Extract the (x, y) coordinate from the center of the cell holding the provided text.  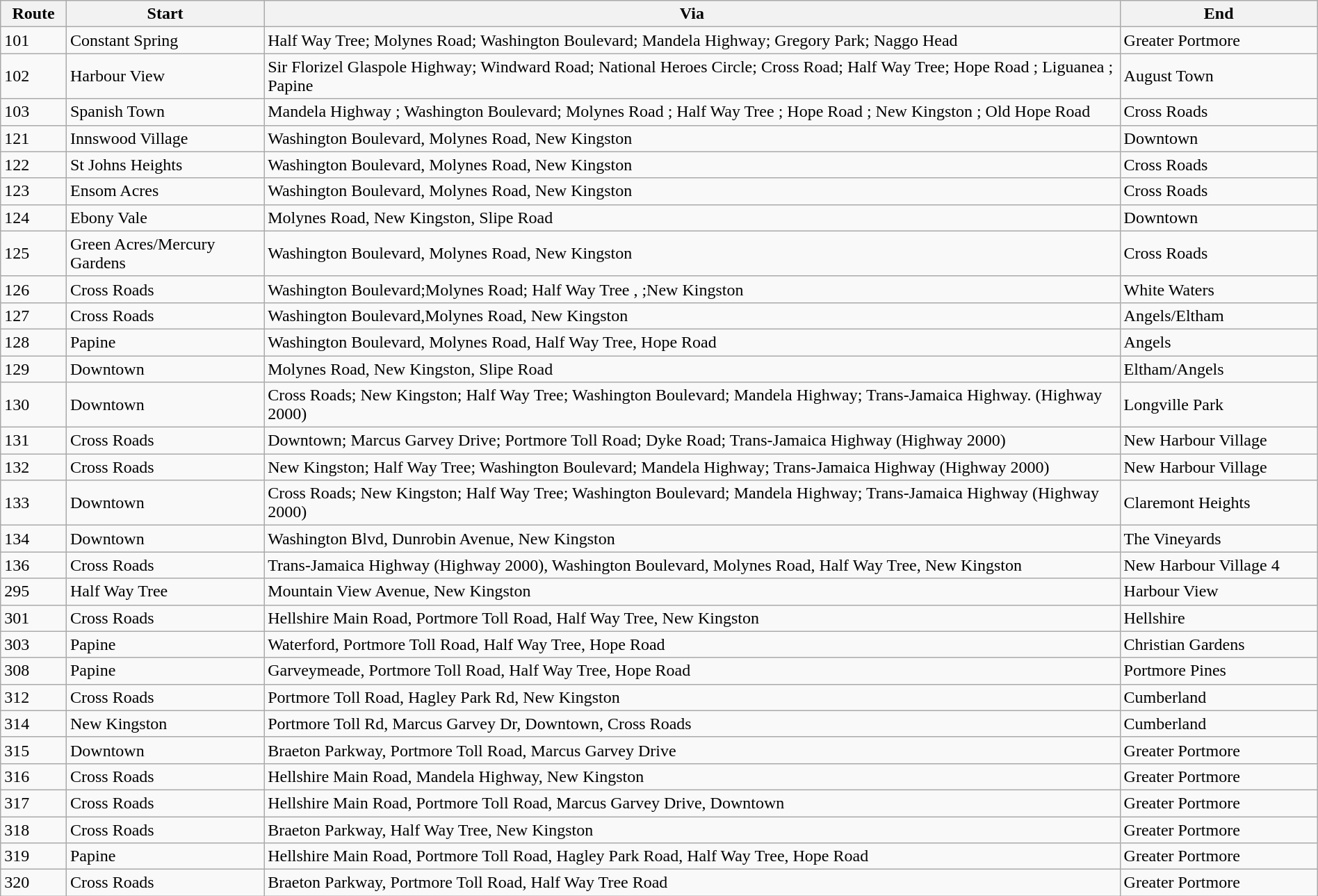
Garveymeade, Portmore Toll Road, Half Way Tree, Hope Road (692, 671)
102 (33, 76)
Innswood Village (165, 138)
131 (33, 441)
Green Acres/Mercury Gardens (165, 253)
Braeton Parkway, Portmore Toll Road, Half Way Tree Road (692, 883)
Christian Gardens (1219, 644)
125 (33, 253)
Waterford, Portmore Toll Road, Half Way Tree, Hope Road (692, 644)
121 (33, 138)
130 (33, 405)
Hellshire (1219, 618)
Washington Boulevard;Molynes Road; Half Way Tree , ;New Kingston (692, 289)
Angels/Eltham (1219, 316)
Trans-Jamaica Highway (Highway 2000), Washington Boulevard, Molynes Road, Half Way Tree, New Kingston (692, 565)
Hellshire Main Road, Portmore Toll Road, Hagley Park Road, Half Way Tree, Hope Road (692, 856)
Downtown; Marcus Garvey Drive; Portmore Toll Road; Dyke Road; Trans-Jamaica Highway (Highway 2000) (692, 441)
Hellshire Main Road, Mandela Highway, New Kingston (692, 776)
Angels (1219, 342)
303 (33, 644)
Half Way Tree (165, 592)
New Harbour Village 4 (1219, 565)
122 (33, 165)
Ebony Vale (165, 218)
312 (33, 697)
316 (33, 776)
Hellshire Main Road, Portmore Toll Road, Marcus Garvey Drive, Downtown (692, 803)
The Vineyards (1219, 539)
Constant Spring (165, 40)
318 (33, 829)
Via (692, 14)
124 (33, 218)
St Johns Heights (165, 165)
Longville Park (1219, 405)
Half Way Tree; Molynes Road; Washington Boulevard; Mandela Highway; Gregory Park; Naggo Head (692, 40)
101 (33, 40)
308 (33, 671)
Cross Roads; New Kingston; Half Way Tree; Washington Boulevard; Mandela Highway; Trans-Jamaica Highway. (Highway 2000) (692, 405)
Start (165, 14)
123 (33, 191)
127 (33, 316)
103 (33, 112)
Eltham/Angels (1219, 369)
Washington Boulevard,Molynes Road, New Kingston (692, 316)
Claremont Heights (1219, 503)
Braeton Parkway, Half Way Tree, New Kingston (692, 829)
129 (33, 369)
White Waters (1219, 289)
Portmore Pines (1219, 671)
301 (33, 618)
Cross Roads; New Kingston; Half Way Tree; Washington Boulevard; Mandela Highway; Trans-Jamaica Highway (Highway 2000) (692, 503)
128 (33, 342)
Sir Florizel Glaspole Highway; Windward Road; National Heroes Circle; Cross Road; Half Way Tree; Hope Road ; Liguanea ; Papine (692, 76)
295 (33, 592)
Mandela Highway ; Washington Boulevard; Molynes Road ; Half Way Tree ; Hope Road ; New Kingston ; Old Hope Road (692, 112)
133 (33, 503)
320 (33, 883)
Spanish Town (165, 112)
Washington Boulevard, Molynes Road, Half Way Tree, Hope Road (692, 342)
136 (33, 565)
319 (33, 856)
Hellshire Main Road, Portmore Toll Road, Half Way Tree, New Kingston (692, 618)
August Town (1219, 76)
134 (33, 539)
317 (33, 803)
Route (33, 14)
Washington Blvd, Dunrobin Avenue, New Kingston (692, 539)
132 (33, 467)
New Kingston (165, 724)
314 (33, 724)
Braeton Parkway, Portmore Toll Road, Marcus Garvey Drive (692, 750)
New Kingston; Half Way Tree; Washington Boulevard; Mandela Highway; Trans-Jamaica Highway (Highway 2000) (692, 467)
Mountain View Avenue, New Kingston (692, 592)
Ensom Acres (165, 191)
126 (33, 289)
End (1219, 14)
Portmore Toll Road, Hagley Park Rd, New Kingston (692, 697)
315 (33, 750)
Portmore Toll Rd, Marcus Garvey Dr, Downtown, Cross Roads (692, 724)
